Identify which cell holds the provided text, then report its (x, y) central coordinate. 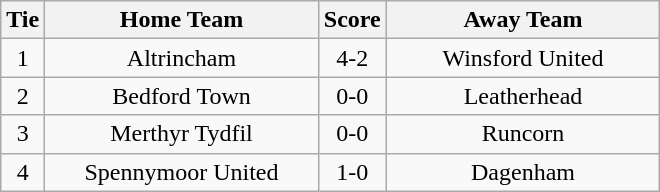
2 (23, 96)
Away Team (523, 20)
Merthyr Tydfil (182, 134)
Bedford Town (182, 96)
Runcorn (523, 134)
Score (352, 20)
1-0 (352, 172)
3 (23, 134)
Altrincham (182, 58)
Home Team (182, 20)
Leatherhead (523, 96)
Spennymoor United (182, 172)
Winsford United (523, 58)
Dagenham (523, 172)
4 (23, 172)
Tie (23, 20)
4-2 (352, 58)
1 (23, 58)
